For the text-containing cell, return its midpoint in [X, Y] coordinate format. 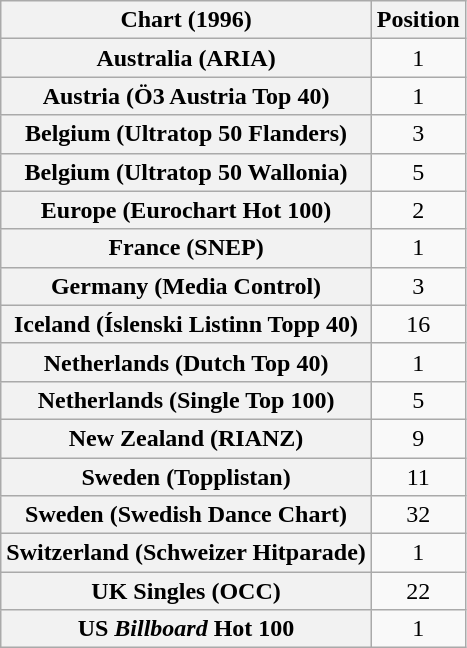
Sweden (Swedish Dance Chart) [186, 515]
22 [418, 591]
Switzerland (Schweizer Hitparade) [186, 553]
France (SNEP) [186, 248]
Sweden (Topplistan) [186, 477]
11 [418, 477]
2 [418, 210]
32 [418, 515]
Netherlands (Single Top 100) [186, 400]
16 [418, 324]
Position [418, 20]
US Billboard Hot 100 [186, 629]
Austria (Ö3 Austria Top 40) [186, 96]
Chart (1996) [186, 20]
Belgium (Ultratop 50 Flanders) [186, 134]
Europe (Eurochart Hot 100) [186, 210]
UK Singles (OCC) [186, 591]
Iceland (Íslenski Listinn Topp 40) [186, 324]
Netherlands (Dutch Top 40) [186, 362]
9 [418, 438]
Germany (Media Control) [186, 286]
Belgium (Ultratop 50 Wallonia) [186, 172]
New Zealand (RIANZ) [186, 438]
Australia (ARIA) [186, 58]
